From the cell containing the given text, extract its center point as (x, y) coordinate. 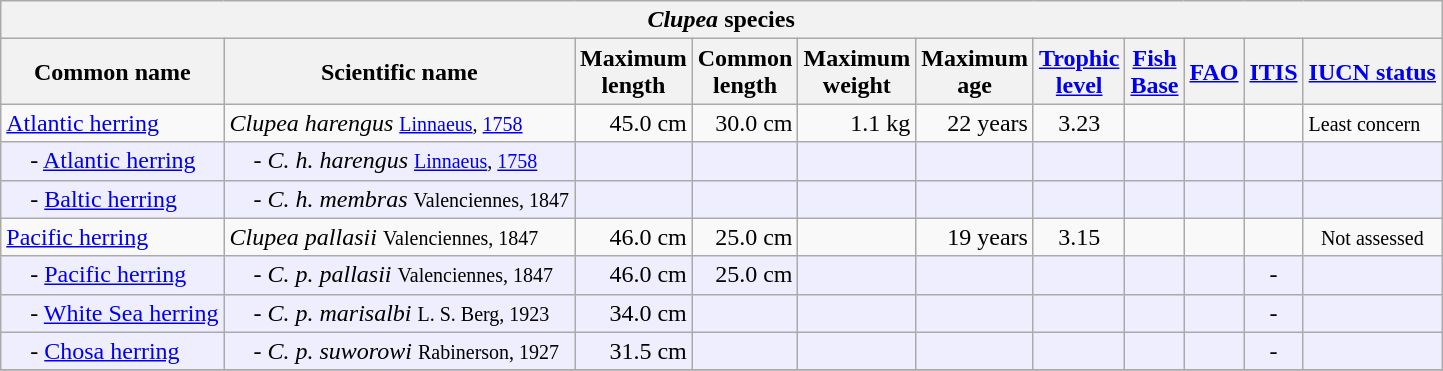
Atlantic herring (112, 123)
- C. h. harengus Linnaeus, 1758 (400, 161)
Maximumweight (857, 72)
45.0 cm (634, 123)
3.15 (1079, 237)
22 years (975, 123)
Maximumage (975, 72)
Clupea species (722, 20)
IUCN status (1372, 72)
3.23 (1079, 123)
FishBase (1154, 72)
Least concern (1372, 123)
- C. p. marisalbi L. S. Berg, 1923 (400, 313)
- Pacific herring (112, 275)
31.5 cm (634, 351)
30.0 cm (745, 123)
Commonlength (745, 72)
Common name (112, 72)
Clupea pallasii Valenciennes, 1847 (400, 237)
34.0 cm (634, 313)
Maximumlength (634, 72)
19 years (975, 237)
Clupea harengus Linnaeus, 1758 (400, 123)
Pacific herring (112, 237)
- Atlantic herring (112, 161)
- C. p. suworowi Rabinerson, 1927 (400, 351)
- C. p. pallasii Valenciennes, 1847 (400, 275)
1.1 kg (857, 123)
Trophiclevel (1079, 72)
- Chosa herring (112, 351)
Scientific name (400, 72)
Not assessed (1372, 237)
- Baltic herring (112, 199)
FAO (1214, 72)
ITIS (1274, 72)
- White Sea herring (112, 313)
- C. h. membras Valenciennes, 1847 (400, 199)
